Return (x, y) of the center of cell containing provided text 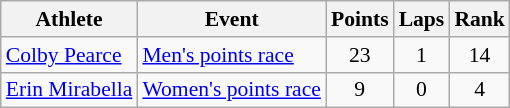
9 (360, 90)
1 (422, 55)
23 (360, 55)
Event (232, 19)
Erin Mirabella (70, 90)
4 (480, 90)
0 (422, 90)
Men's points race (232, 55)
Points (360, 19)
Women's points race (232, 90)
Rank (480, 19)
Athlete (70, 19)
Colby Pearce (70, 55)
Laps (422, 19)
14 (480, 55)
